Provide the [x, y] coordinate of the cell's center where the given text is located.  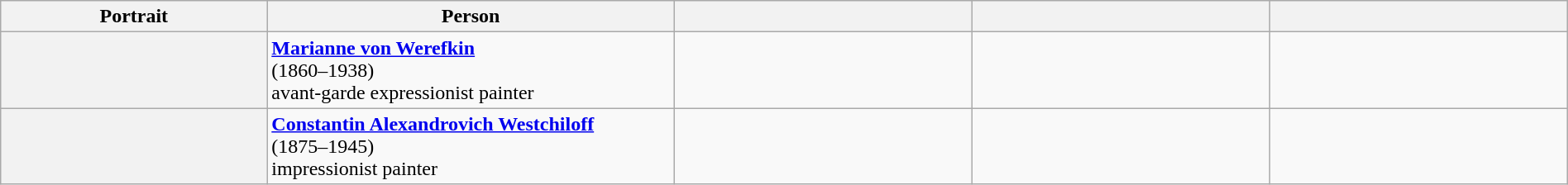
Portrait [134, 17]
Marianne von Werefkin(1860–1938)avant-garde expressionist painter [471, 70]
Person [471, 17]
Constantin Alexandrovich Westchiloff(1875–1945) impressionist painter [471, 146]
